Locate the cell with the specified text and output its [x, y] center coordinate. 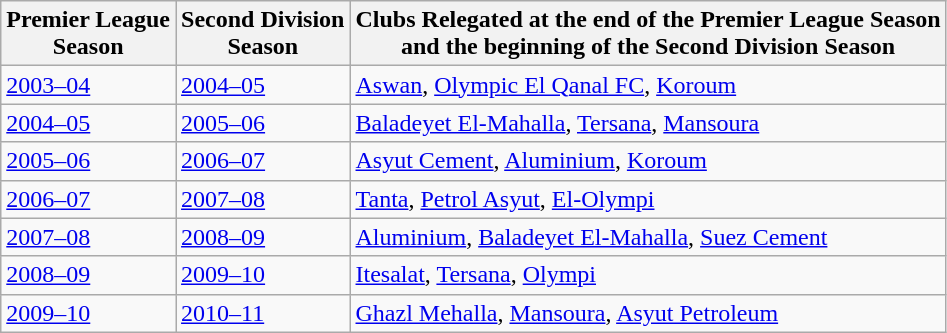
Aswan, Olympic El Qanal FC, Koroum [648, 85]
Itesalat, Tersana, Olympi [648, 275]
2010–11 [263, 313]
Clubs Relegated at the end of the Premier League Season and the beginning of the Second Division Season [648, 34]
Asyut Cement, Aluminium, Koroum [648, 161]
2003–04 [88, 85]
Aluminium, Baladeyet El-Mahalla, Suez Cement [648, 237]
Tanta, Petrol Asyut, El-Olympi [648, 199]
Premier League Season [88, 34]
Second Division Season [263, 34]
Ghazl Mehalla, Mansoura, Asyut Petroleum [648, 313]
Baladeyet El-Mahalla, Tersana, Mansoura [648, 123]
